Extract the [X, Y] coordinate from the center of the cell holding the provided text.  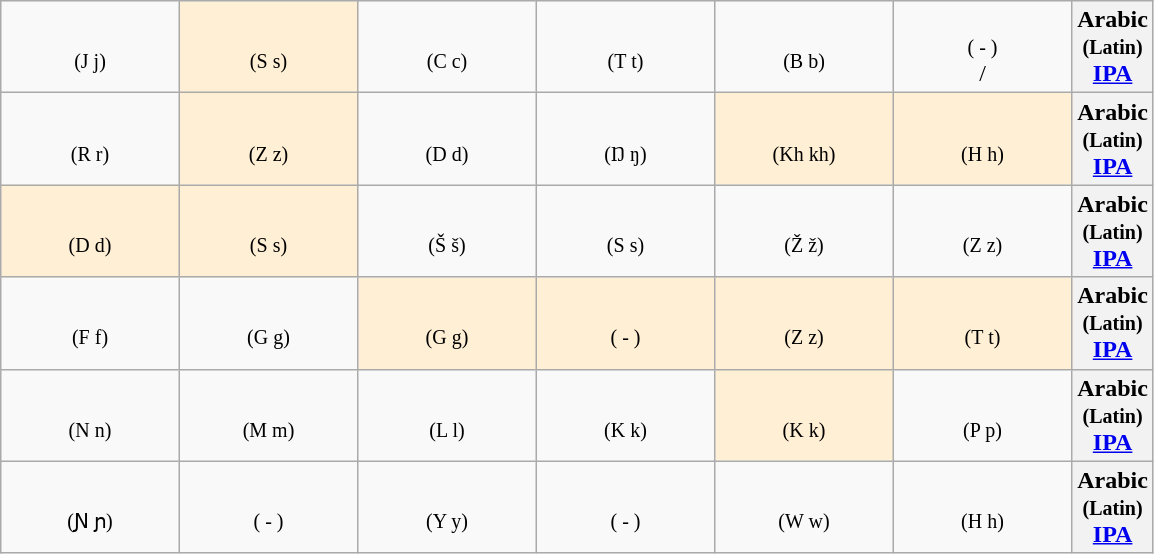
(Kh kh) [804, 139]
(N n) [90, 415]
(Ž ž) [804, 231]
‌( - )/ [982, 47]
(L l) [447, 415]
(P p) [982, 415]
(Ŋ ŋ) [625, 139]
(W w) [804, 507]
(Y y) [447, 507]
(Ɲ ɲ) [90, 507]
(M m) [268, 415]
(R r) [90, 139]
(J j) [90, 47]
(C c) [447, 47]
(Š š) [447, 231]
(F f) [90, 323]
(B b) [804, 47]
